Pinpoint the cell where the given text exists, returning its [x, y] midpoint coordinate. 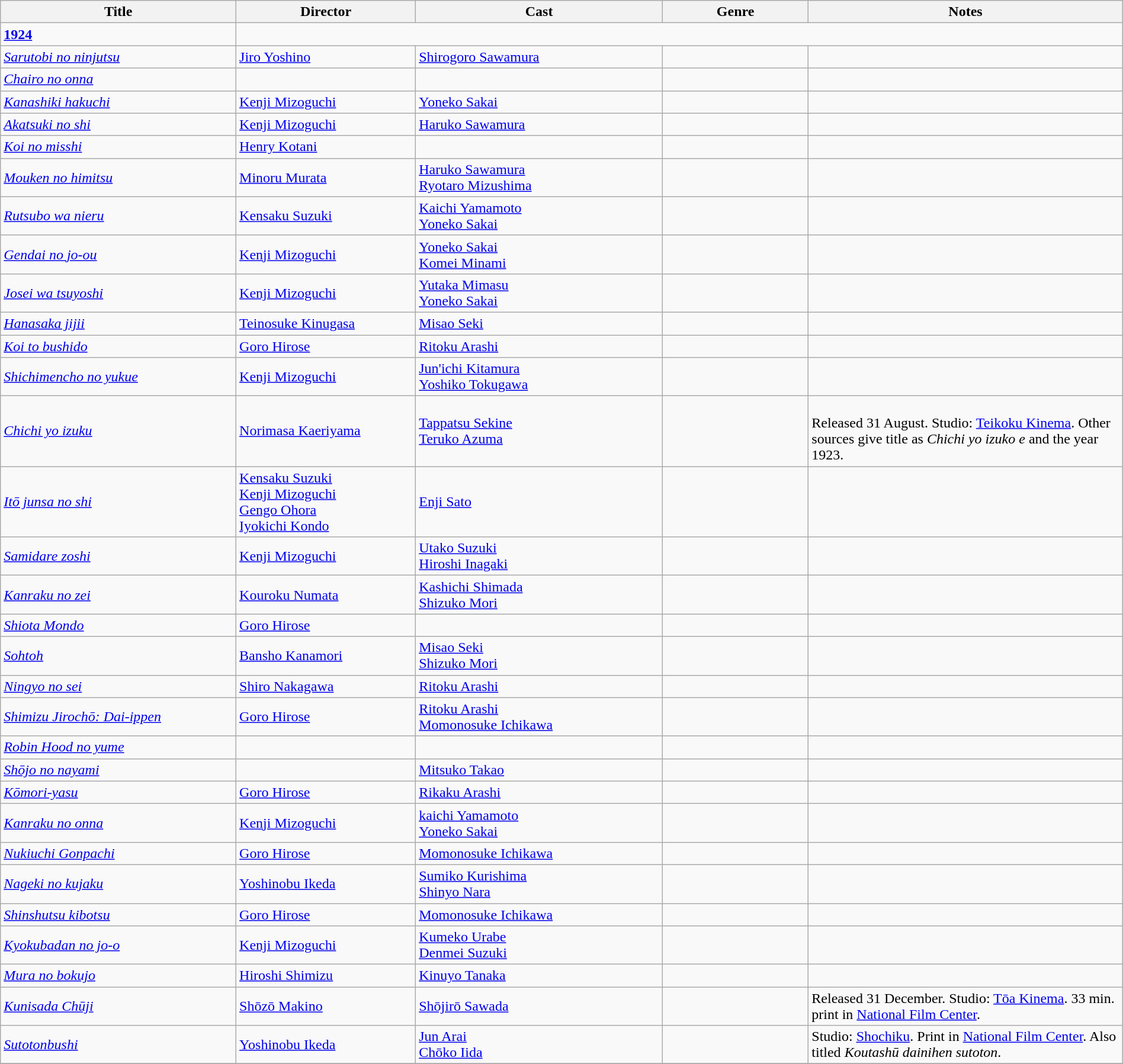
Mura no bokujo [118, 976]
Kensaku Suzuki [326, 216]
Tappatsu SekineTeruko Azuma [539, 431]
Koi to bushido [118, 346]
Josei wa tsuyoshi [118, 292]
Studio: Shochiku. Print in National Film Center. Also titled Koutashū dainihen sutoton. [965, 1044]
Shōjirō Sawada [539, 1007]
Released 31 December. Studio: Tōa Kinema. 33 min. print in National Film Center. [965, 1007]
Sohtoh [118, 656]
Norimasa Kaeriyama [326, 431]
Shiota Mondo [118, 625]
Koi no misshi [118, 147]
Shōzō Makino [326, 1007]
Kunisada Chūji [118, 1007]
Hiroshi Shimizu [326, 976]
Ningyo no sei [118, 686]
Released 31 August. Studio: Teikoku Kinema. Other sources give title as Chichi yo izuko e and the year 1923. [965, 431]
Kaichi YamamotoYoneko Sakai [539, 216]
Kanraku no zei [118, 594]
Notes [965, 12]
Utako SuzukiHiroshi Inagaki [539, 557]
Jun'ichi KitamuraYoshiko Tokugawa [539, 377]
Sumiko KurishimaShinyo Nara [539, 883]
Jun AraiChōko Iida [539, 1044]
Kōmori-yasu [118, 792]
Nukiuchi Gonpachi [118, 853]
Teinosuke Kinugasa [326, 323]
Shirogoro Sawamura [539, 57]
Hanasaka jijii [118, 323]
Yutaka MimasuYoneko Sakai [539, 292]
Rutsubo wa nieru [118, 216]
Samidare zoshi [118, 557]
Akatsuki no shi [118, 124]
Shōjo no nayami [118, 770]
Sutotonbushi [118, 1044]
Kashichi ShimadaShizuko Mori [539, 594]
Chichi yo izuku [118, 431]
Rikaku Arashi [539, 792]
Haruko SawamuraRyotaro Mizushima [539, 178]
Gendai no jo-ou [118, 255]
Jiro Yoshino [326, 57]
Kyokubadan no jo-o [118, 945]
Shichimencho no yukue [118, 377]
Kensaku SuzukiKenji MizoguchiGengo OhoraIyokichi Kondo [326, 502]
Chairo no onna [118, 79]
Kanraku no onna [118, 823]
Mouken no himitsu [118, 178]
Misao Seki [539, 323]
Haruko Sawamura [539, 124]
Shiro Nakagawa [326, 686]
Yoneko SakaiKomei Minami [539, 255]
Shinshutsu kibotsu [118, 915]
Ritoku ArashiMomonosuke Ichikawa [539, 716]
Bansho Kanamori [326, 656]
Kouroku Numata [326, 594]
Cast [539, 12]
Henry Kotani [326, 147]
Minoru Murata [326, 178]
Robin Hood no yume [118, 747]
Title [118, 12]
Genre [735, 12]
Director [326, 12]
Sarutobi no ninjutsu [118, 57]
kaichi YamamotoYoneko Sakai [539, 823]
Yoneko Sakai [539, 102]
1924 [118, 34]
Kanashiki hakuchi [118, 102]
Kinuyo Tanaka [539, 976]
Nageki no kujaku [118, 883]
Itō junsa no shi [118, 502]
Kumeko UrabeDenmei Suzuki [539, 945]
Misao SekiShizuko Mori [539, 656]
Mitsuko Takao [539, 770]
Enji Sato [539, 502]
Shimizu Jirochō: Dai-ippen [118, 716]
